For the text-containing cell, return its midpoint in (X, Y) coordinate format. 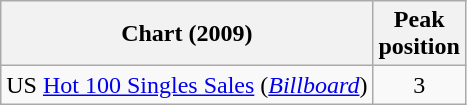
3 (419, 85)
Peakposition (419, 34)
Chart (2009) (187, 34)
US Hot 100 Singles Sales (Billboard) (187, 85)
